Locate the cell with the specified text and output its [X, Y] center coordinate. 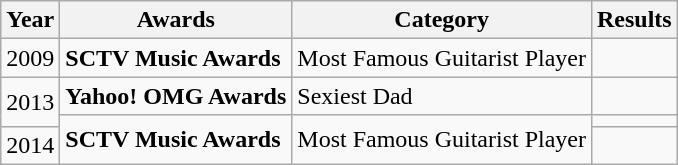
Results [634, 20]
Sexiest Dad [442, 96]
2009 [30, 58]
2014 [30, 145]
Year [30, 20]
Category [442, 20]
2013 [30, 102]
Awards [176, 20]
Yahoo! OMG Awards [176, 96]
